Search for the cell housing the specified text and yield its (X, Y) center coordinate. 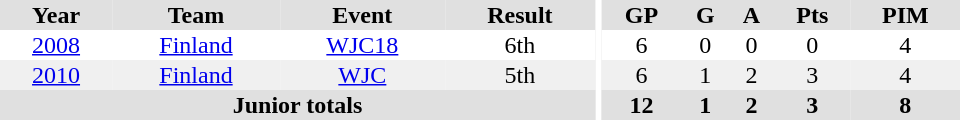
A (752, 15)
Team (196, 15)
2010 (56, 75)
Pts (812, 15)
WJC18 (362, 45)
Event (362, 15)
5th (520, 75)
Result (520, 15)
G (705, 15)
WJC (362, 75)
6th (520, 45)
GP (642, 15)
12 (642, 105)
2008 (56, 45)
Junior totals (298, 105)
8 (906, 105)
Year (56, 15)
PIM (906, 15)
